Return the [X, Y] coordinate for the center point of the cell that contains the specified text.  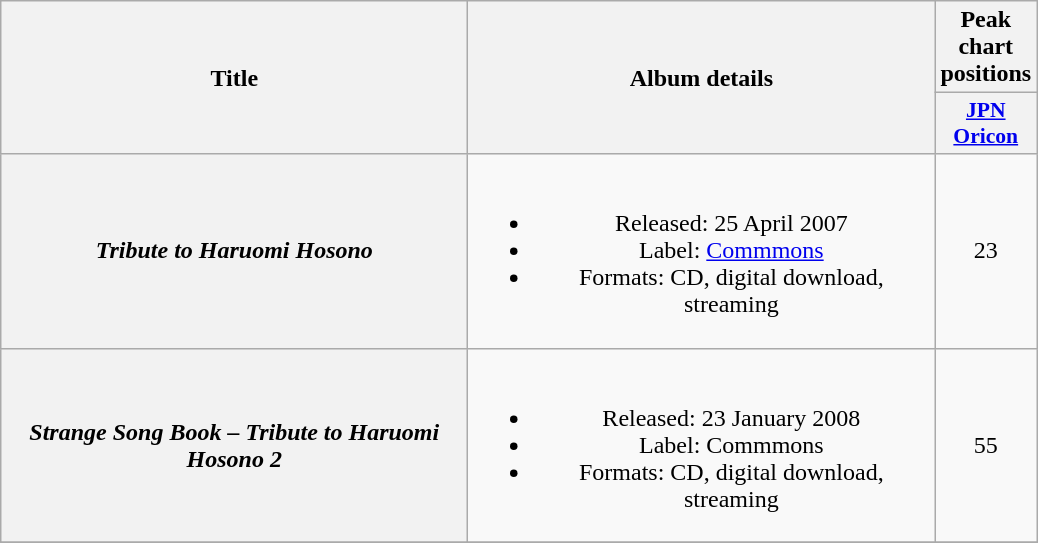
55 [986, 445]
23 [986, 251]
Album details [702, 78]
Peak chart positions [986, 47]
Released: 25 April 2007Label: CommmonsFormats: CD, digital download, streaming [702, 251]
Released: 23 January 2008Label: CommmonsFormats: CD, digital download, streaming [702, 445]
Strange Song Book – Tribute to Haruomi Hosono 2 [234, 445]
JPNOricon [986, 124]
Tribute to Haruomi Hosono [234, 251]
Title [234, 78]
